Return (x, y) of the center of cell containing provided text 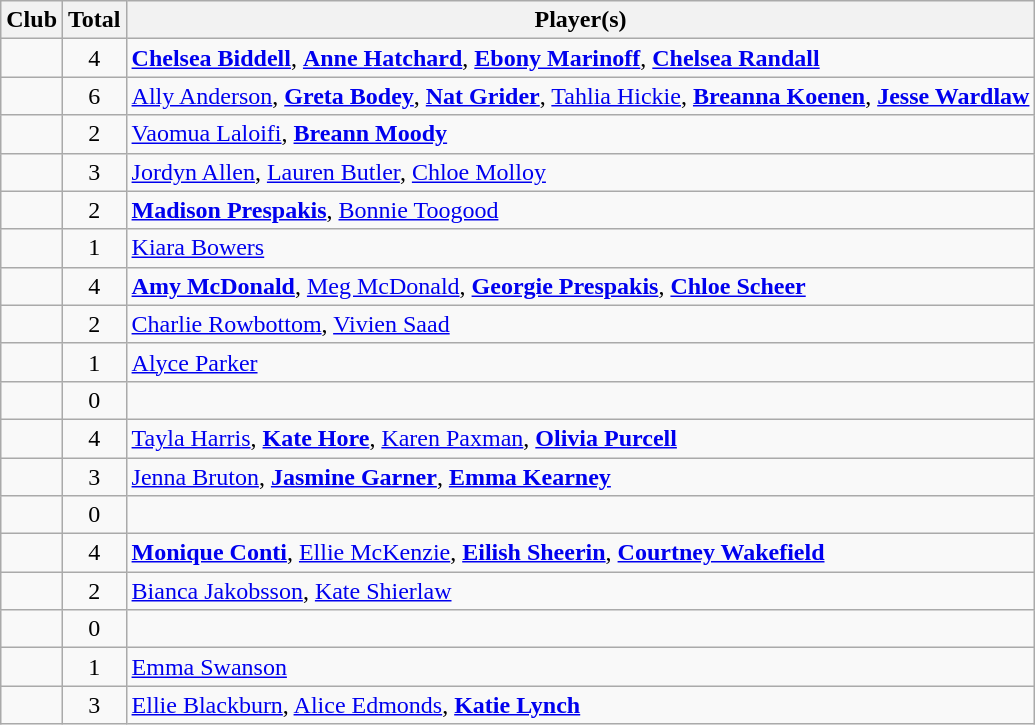
Tayla Harris, Kate Hore, Karen Paxman, Olivia Purcell (580, 438)
Bianca Jakobsson, Kate Shierlaw (580, 591)
Madison Prespakis, Bonnie Toogood (580, 210)
Amy McDonald, Meg McDonald, Georgie Prespakis, Chloe Scheer (580, 286)
Player(s) (580, 20)
6 (95, 96)
Club (32, 20)
Chelsea Biddell, Anne Hatchard, Ebony Marinoff, Chelsea Randall (580, 58)
Vaomua Laloifi, Breann Moody (580, 134)
Emma Swanson (580, 667)
Alyce Parker (580, 362)
Jordyn Allen, Lauren Butler, Chloe Molloy (580, 172)
Ellie Blackburn, Alice Edmonds, Katie Lynch (580, 705)
Kiara Bowers (580, 248)
Charlie Rowbottom, Vivien Saad (580, 324)
Total (95, 20)
Monique Conti, Ellie McKenzie, Eilish Sheerin, Courtney Wakefield (580, 553)
Ally Anderson, Greta Bodey, Nat Grider, Tahlia Hickie, Breanna Koenen, Jesse Wardlaw (580, 96)
Jenna Bruton, Jasmine Garner, Emma Kearney (580, 477)
